Return the [X, Y] coordinate for the center point of the cell that contains the specified text.  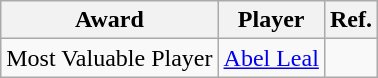
Most Valuable Player [110, 58]
Player [271, 20]
Award [110, 20]
Abel Leal [271, 58]
Ref. [350, 20]
